Return the (X, Y) coordinate for the center point of the cell that contains the specified text.  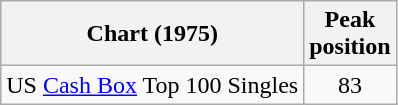
83 (350, 85)
Peak position (350, 34)
US Cash Box Top 100 Singles (152, 85)
Chart (1975) (152, 34)
